Output the (X, Y) coordinate of the center of the cell containing the given text.  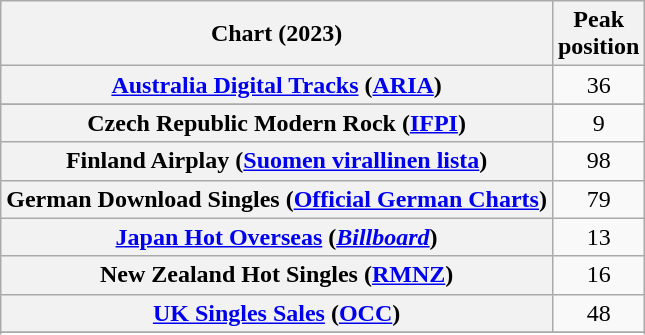
9 (598, 123)
Australia Digital Tracks (ARIA) (277, 85)
16 (598, 275)
48 (598, 313)
Finland Airplay (Suomen virallinen lista) (277, 161)
German Download Singles (Official German Charts) (277, 199)
UK Singles Sales (OCC) (277, 313)
New Zealand Hot Singles (RMNZ) (277, 275)
Czech Republic Modern Rock (IFPI) (277, 123)
79 (598, 199)
36 (598, 85)
Chart (2023) (277, 34)
98 (598, 161)
Japan Hot Overseas (Billboard) (277, 237)
13 (598, 237)
Peakposition (598, 34)
